From the cell containing the given text, extract its center point as [x, y] coordinate. 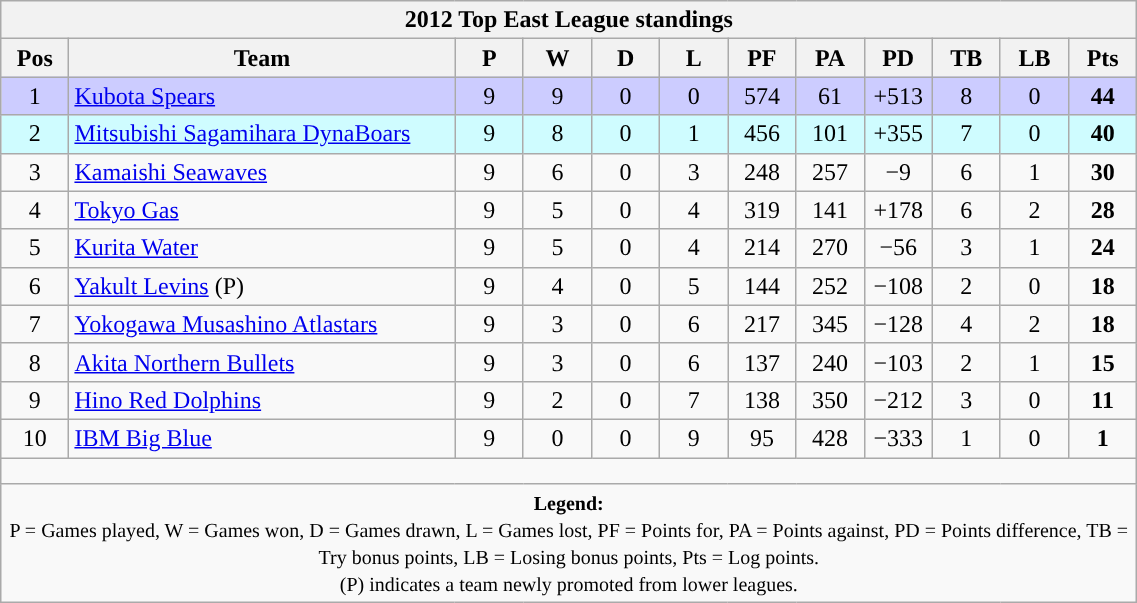
Pos [35, 58]
138 [762, 400]
257 [830, 172]
+355 [898, 134]
PA [830, 58]
252 [830, 286]
61 [830, 96]
15 [1103, 362]
Yakult Levins (P) [262, 286]
40 [1103, 134]
Yokogawa Musashino Atlastars [262, 324]
+513 [898, 96]
2012 Top East League standings [569, 20]
P [489, 58]
−9 [898, 172]
Mitsubishi Sagamihara DynaBoars [262, 134]
44 [1103, 96]
428 [830, 438]
−333 [898, 438]
345 [830, 324]
95 [762, 438]
LB [1034, 58]
28 [1103, 210]
−212 [898, 400]
11 [1103, 400]
Kamaishi Seawaves [262, 172]
Tokyo Gas [262, 210]
Kurita Water [262, 248]
−108 [898, 286]
217 [762, 324]
101 [830, 134]
Kubota Spears [262, 96]
240 [830, 362]
30 [1103, 172]
+178 [898, 210]
TB [966, 58]
10 [35, 438]
574 [762, 96]
Akita Northern Bullets [262, 362]
350 [830, 400]
Team [262, 58]
IBM Big Blue [262, 438]
−56 [898, 248]
Hino Red Dolphins [262, 400]
−103 [898, 362]
PF [762, 58]
W [557, 58]
214 [762, 248]
319 [762, 210]
24 [1103, 248]
−128 [898, 324]
141 [830, 210]
270 [830, 248]
137 [762, 362]
456 [762, 134]
PD [898, 58]
D [625, 58]
248 [762, 172]
Pts [1103, 58]
144 [762, 286]
L [694, 58]
